Scan for the cell matching the given text and deliver its [x, y] coordinate at center. 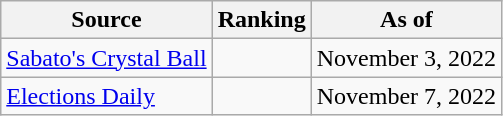
Ranking [262, 20]
November 7, 2022 [406, 96]
Sabato's Crystal Ball [106, 58]
As of [406, 20]
Elections Daily [106, 96]
November 3, 2022 [406, 58]
Source [106, 20]
